Find where the given text appears and provide that cell's center as [x, y] coordinate. 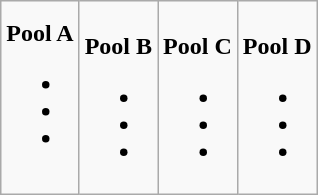
Pool D [277, 98]
Pool B [118, 98]
Pool A [40, 98]
Pool C [198, 98]
